Search for the cell housing the specified text and yield its (x, y) center coordinate. 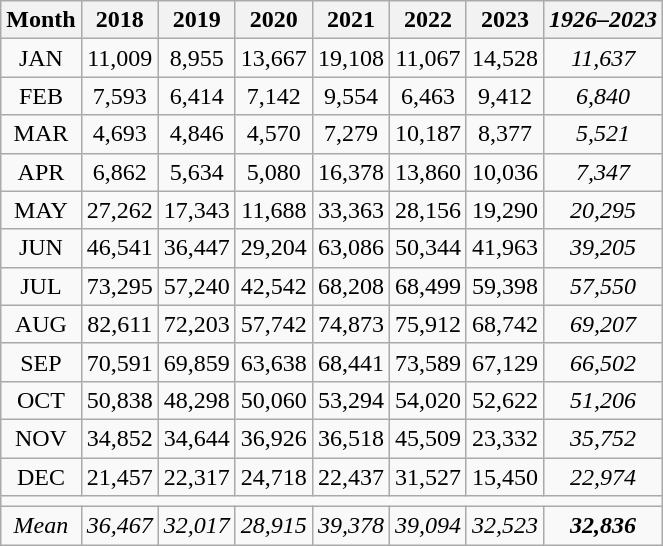
50,838 (120, 400)
5,080 (274, 172)
7,142 (274, 96)
69,207 (604, 324)
31,527 (428, 477)
39,205 (604, 248)
52,622 (504, 400)
Month (41, 20)
68,742 (504, 324)
9,412 (504, 96)
35,752 (604, 438)
28,915 (274, 526)
57,550 (604, 286)
27,262 (120, 210)
2019 (196, 20)
NOV (41, 438)
22,974 (604, 477)
7,347 (604, 172)
6,463 (428, 96)
36,518 (350, 438)
10,187 (428, 134)
24,718 (274, 477)
32,523 (504, 526)
11,637 (604, 58)
13,667 (274, 58)
2022 (428, 20)
66,502 (604, 362)
36,467 (120, 526)
DEC (41, 477)
FEB (41, 96)
1926–2023 (604, 20)
69,859 (196, 362)
Mean (41, 526)
6,840 (604, 96)
51,206 (604, 400)
APR (41, 172)
75,912 (428, 324)
73,589 (428, 362)
MAY (41, 210)
10,036 (504, 172)
22,317 (196, 477)
70,591 (120, 362)
11,688 (274, 210)
34,644 (196, 438)
MAR (41, 134)
8,955 (196, 58)
JUL (41, 286)
JUN (41, 248)
2023 (504, 20)
4,693 (120, 134)
39,094 (428, 526)
33,363 (350, 210)
11,067 (428, 58)
OCT (41, 400)
28,156 (428, 210)
13,860 (428, 172)
41,963 (504, 248)
73,295 (120, 286)
19,108 (350, 58)
JAN (41, 58)
68,208 (350, 286)
6,414 (196, 96)
15,450 (504, 477)
53,294 (350, 400)
32,017 (196, 526)
7,593 (120, 96)
32,836 (604, 526)
4,846 (196, 134)
50,060 (274, 400)
68,441 (350, 362)
72,203 (196, 324)
11,009 (120, 58)
21,457 (120, 477)
9,554 (350, 96)
46,541 (120, 248)
50,344 (428, 248)
5,521 (604, 134)
14,528 (504, 58)
57,240 (196, 286)
42,542 (274, 286)
59,398 (504, 286)
63,086 (350, 248)
17,343 (196, 210)
36,926 (274, 438)
2020 (274, 20)
4,570 (274, 134)
74,873 (350, 324)
2021 (350, 20)
20,295 (604, 210)
22,437 (350, 477)
2018 (120, 20)
36,447 (196, 248)
54,020 (428, 400)
7,279 (350, 134)
8,377 (504, 134)
23,332 (504, 438)
34,852 (120, 438)
29,204 (274, 248)
SEP (41, 362)
48,298 (196, 400)
AUG (41, 324)
6,862 (120, 172)
67,129 (504, 362)
63,638 (274, 362)
39,378 (350, 526)
5,634 (196, 172)
16,378 (350, 172)
45,509 (428, 438)
82,611 (120, 324)
68,499 (428, 286)
19,290 (504, 210)
57,742 (274, 324)
